Return the (x, y) coordinate for the center point of the cell that contains the specified text.  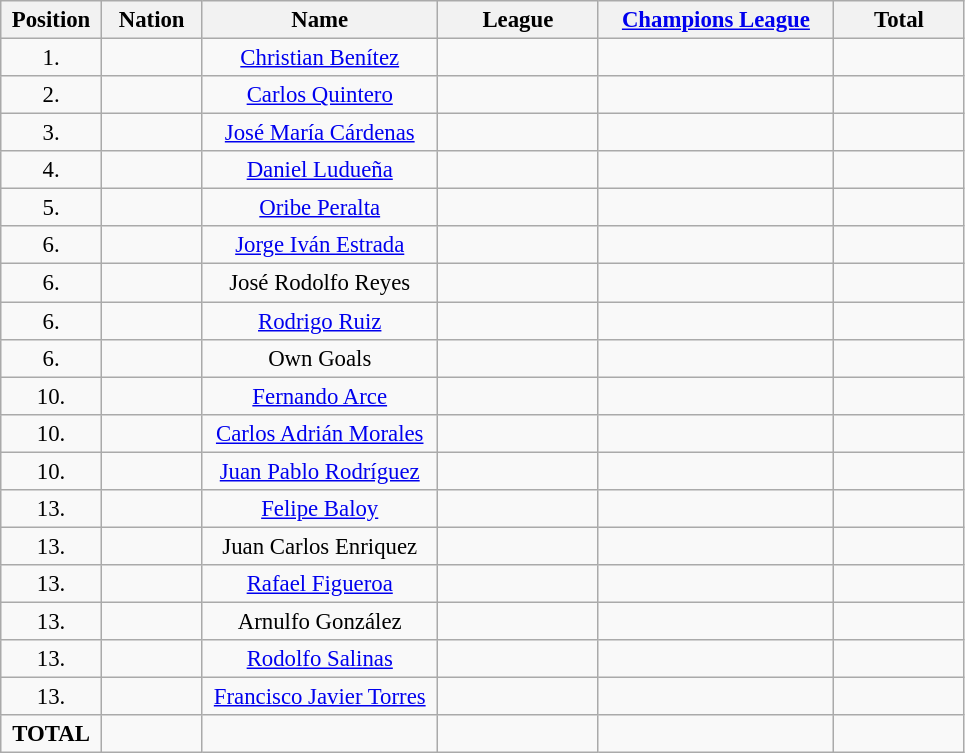
TOTAL (52, 734)
Daniel Ludueña (320, 170)
1. (52, 58)
Juan Carlos Enriquez (320, 546)
4. (52, 170)
Position (52, 20)
Own Goals (320, 358)
Jorge Iván Estrada (320, 245)
José María Cárdenas (320, 133)
Rodrigo Ruiz (320, 321)
3. (52, 133)
Felipe Baloy (320, 509)
Nation (152, 20)
2. (52, 95)
Rafael Figueroa (320, 584)
Name (320, 20)
Carlos Adrián Morales (320, 433)
5. (52, 208)
Juan Pablo Rodríguez (320, 471)
Francisco Javier Torres (320, 697)
Champions League (716, 20)
Total (900, 20)
Arnulfo González (320, 621)
Carlos Quintero (320, 95)
Christian Benítez (320, 58)
José Rodolfo Reyes (320, 283)
Fernando Arce (320, 396)
League (518, 20)
Rodolfo Salinas (320, 659)
Oribe Peralta (320, 208)
